Capture the cell that displays the provided text and extract its (X, Y) central coordinate. 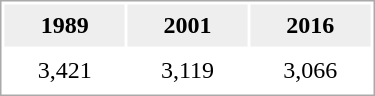
2001 (188, 25)
3,421 (64, 71)
3,066 (310, 71)
2016 (310, 25)
1989 (64, 25)
3,119 (188, 71)
